Locate the cell with the specified text and output its [X, Y] center coordinate. 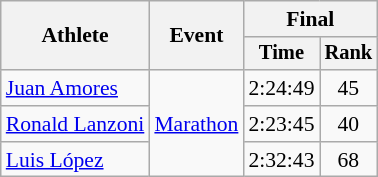
40 [349, 124]
Final [310, 19]
Ronald Lanzoni [76, 124]
Juan Amores [76, 88]
Rank [349, 54]
Time [281, 54]
Event [196, 36]
Marathon [196, 124]
45 [349, 88]
Athlete [76, 36]
2:24:49 [281, 88]
2:23:45 [281, 124]
